Identify which cell holds the provided text, then report its (x, y) central coordinate. 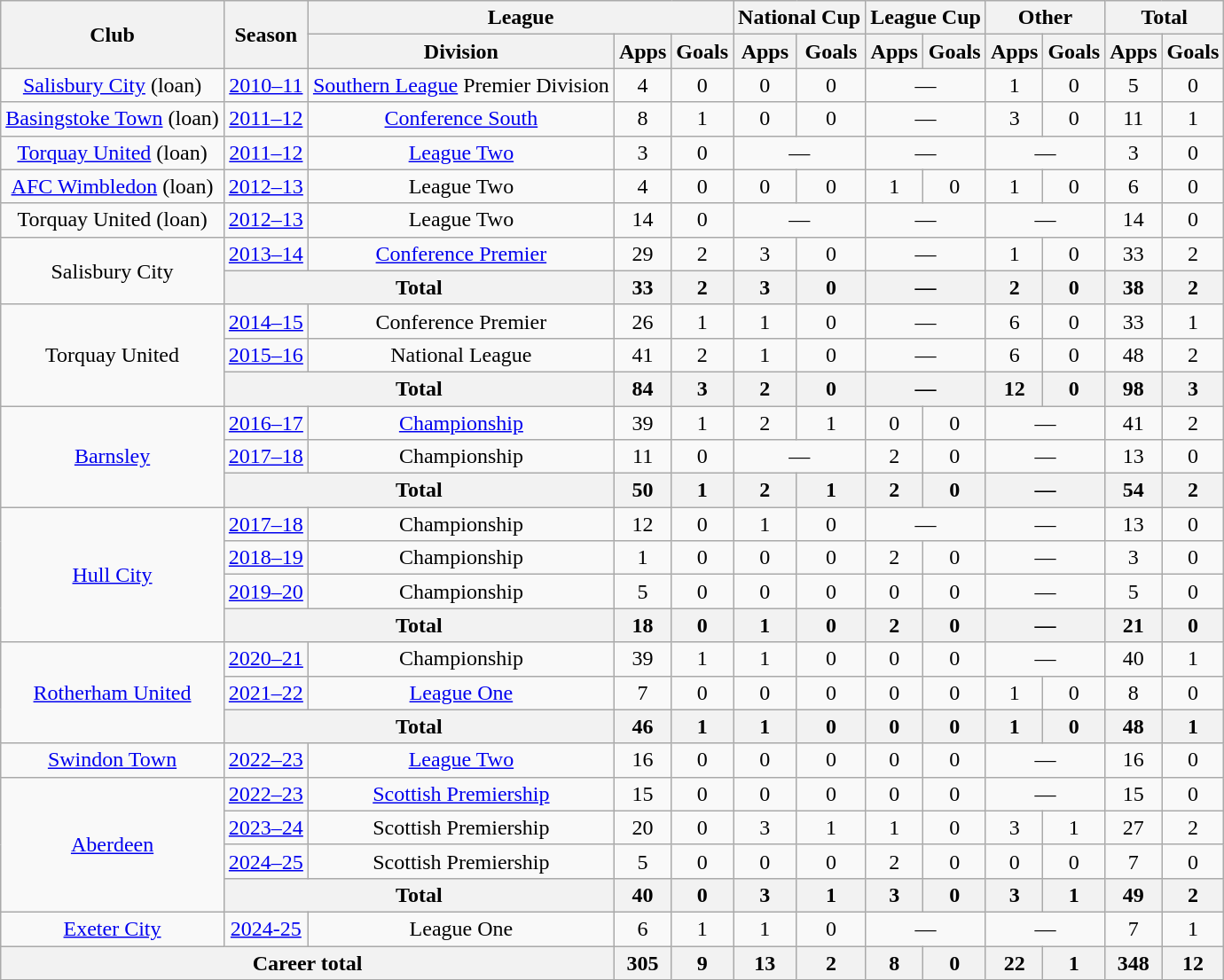
2024-25 (266, 929)
46 (642, 726)
Southern League Premier Division (461, 85)
National Cup (800, 18)
Aberdeen (113, 844)
Exeter City (113, 929)
AFC Wimbledon (loan) (113, 186)
22 (1014, 962)
38 (1134, 287)
2019–20 (266, 592)
21 (1134, 625)
305 (642, 962)
27 (1134, 827)
Salisbury City (113, 270)
Torquay United (113, 355)
18 (642, 625)
Hull City (113, 575)
Conference South (461, 119)
Swindon Town (113, 760)
2010–11 (266, 85)
84 (642, 388)
26 (642, 321)
Basingstoke Town (loan) (113, 119)
2024–25 (266, 861)
2013–14 (266, 254)
9 (702, 962)
54 (1134, 490)
Season (266, 35)
League Cup (926, 18)
Club (113, 35)
29 (642, 254)
Barnsley (113, 457)
20 (642, 827)
50 (642, 490)
2023–24 (266, 827)
2020–21 (266, 659)
2018–19 (266, 558)
Salisbury City (loan) (113, 85)
98 (1134, 388)
League (520, 18)
2014–15 (266, 321)
Career total (308, 962)
2021–22 (266, 693)
National League (461, 355)
348 (1134, 962)
2016–17 (266, 423)
Other (1045, 18)
49 (1134, 895)
Division (461, 51)
Rotherham United (113, 693)
2015–16 (266, 355)
